Output the (x, y) coordinate of the center of the cell containing the given text.  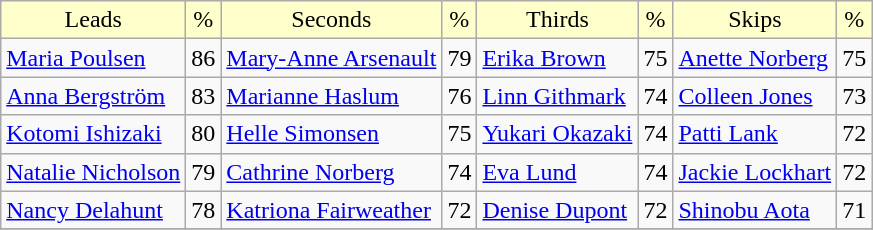
Nancy Delahunt (94, 210)
Anna Bergström (94, 96)
76 (460, 96)
Patti Lank (755, 134)
Maria Poulsen (94, 58)
Thirds (558, 20)
78 (204, 210)
Shinobu Aota (755, 210)
Erika Brown (558, 58)
Seconds (332, 20)
Kotomi Ishizaki (94, 134)
Helle Simonsen (332, 134)
Denise Dupont (558, 210)
Colleen Jones (755, 96)
Skips (755, 20)
Natalie Nicholson (94, 172)
Leads (94, 20)
Cathrine Norberg (332, 172)
73 (854, 96)
Katriona Fairweather (332, 210)
Anette Norberg (755, 58)
Mary-Anne Arsenault (332, 58)
Linn Githmark (558, 96)
71 (854, 210)
80 (204, 134)
Eva Lund (558, 172)
Jackie Lockhart (755, 172)
Yukari Okazaki (558, 134)
86 (204, 58)
83 (204, 96)
Marianne Haslum (332, 96)
